Find where the given text appears and provide that cell's center as (X, Y) coordinate. 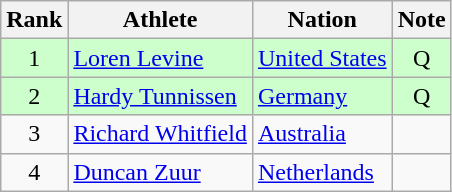
Hardy Tunnissen (160, 96)
3 (34, 134)
Australia (322, 134)
United States (322, 58)
Note (422, 20)
Athlete (160, 20)
1 (34, 58)
Loren Levine (160, 58)
Germany (322, 96)
Nation (322, 20)
Duncan Zuur (160, 172)
Netherlands (322, 172)
Rank (34, 20)
Richard Whitfield (160, 134)
2 (34, 96)
4 (34, 172)
